Search for the cell housing the specified text and yield its [x, y] center coordinate. 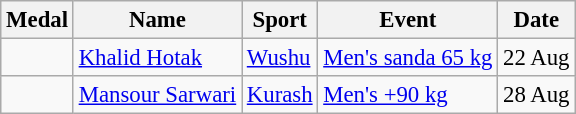
Sport [280, 20]
Wushu [280, 58]
Kurash [280, 95]
Mansour Sarwari [157, 95]
Name [157, 20]
Men's sanda 65 kg [408, 58]
Khalid Hotak [157, 58]
Event [408, 20]
Medal [38, 20]
Men's +90 kg [408, 95]
28 Aug [536, 95]
Date [536, 20]
22 Aug [536, 58]
